Output the (x, y) coordinate of the center of the cell containing the given text.  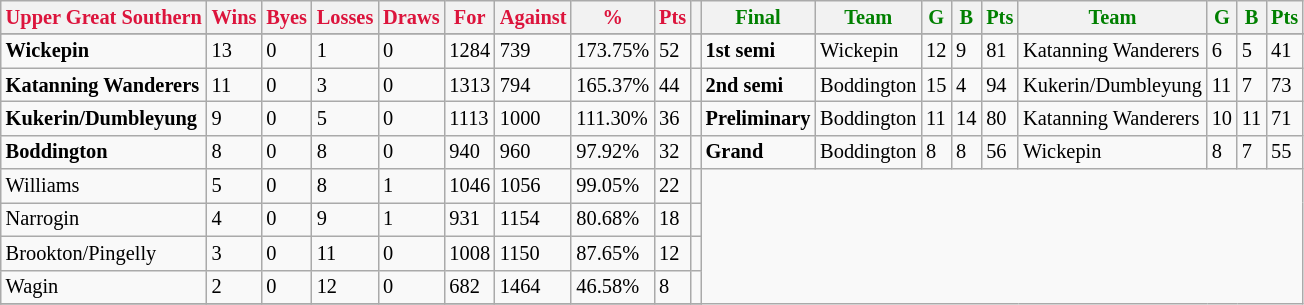
32 (672, 152)
80.68% (612, 219)
1113 (469, 118)
Losses (345, 17)
Williams (104, 186)
Against (534, 17)
80 (1000, 118)
1000 (534, 118)
931 (469, 219)
1313 (469, 85)
173.75% (612, 51)
10 (1222, 118)
165.37% (612, 85)
56 (1000, 152)
52 (672, 51)
13 (234, 51)
1008 (469, 253)
794 (534, 85)
22 (672, 186)
18 (672, 219)
1046 (469, 186)
739 (534, 51)
Byes (286, 17)
81 (1000, 51)
46.58% (612, 287)
Wins (234, 17)
Preliminary (758, 118)
Narrogin (104, 219)
6 (1222, 51)
55 (1284, 152)
73 (1284, 85)
15 (936, 85)
1284 (469, 51)
Wagin (104, 287)
960 (534, 152)
940 (469, 152)
Grand (758, 152)
1464 (534, 287)
87.65% (612, 253)
14 (966, 118)
94 (1000, 85)
For (469, 17)
97.92% (612, 152)
41 (1284, 51)
Draws (411, 17)
% (612, 17)
Upper Great Southern (104, 17)
682 (469, 287)
71 (1284, 118)
36 (672, 118)
99.05% (612, 186)
1150 (534, 253)
1154 (534, 219)
2 (234, 287)
44 (672, 85)
Final (758, 17)
111.30% (612, 118)
Brookton/Pingelly (104, 253)
2nd semi (758, 85)
1056 (534, 186)
1st semi (758, 51)
